For the text-containing cell, return its midpoint in (X, Y) coordinate format. 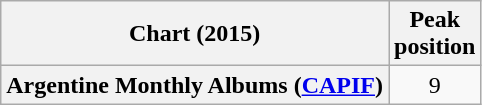
Peakposition (434, 34)
9 (434, 85)
Chart (2015) (195, 34)
Argentine Monthly Albums (CAPIF) (195, 85)
